Determine the [X, Y] coordinate at the center of the cell enclosing the given text.  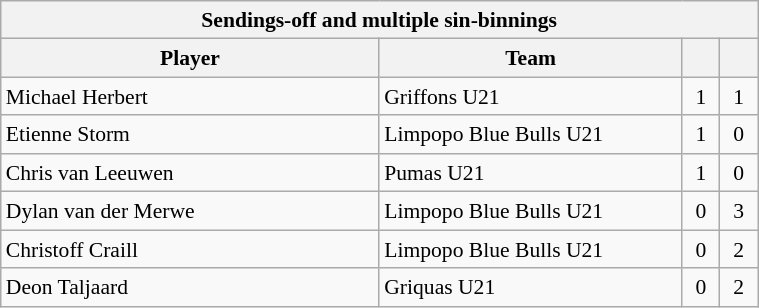
Pumas U21 [530, 173]
3 [739, 211]
Player [190, 58]
Dylan van der Merwe [190, 211]
Sendings-off and multiple sin-binnings [380, 20]
Chris van Leeuwen [190, 173]
Etienne Storm [190, 135]
Deon Taljaard [190, 288]
Christoff Craill [190, 249]
Michael Herbert [190, 97]
Griquas U21 [530, 288]
Griffons U21 [530, 97]
Team [530, 58]
